Return the [x, y] coordinate for the center point of the cell that contains the specified text.  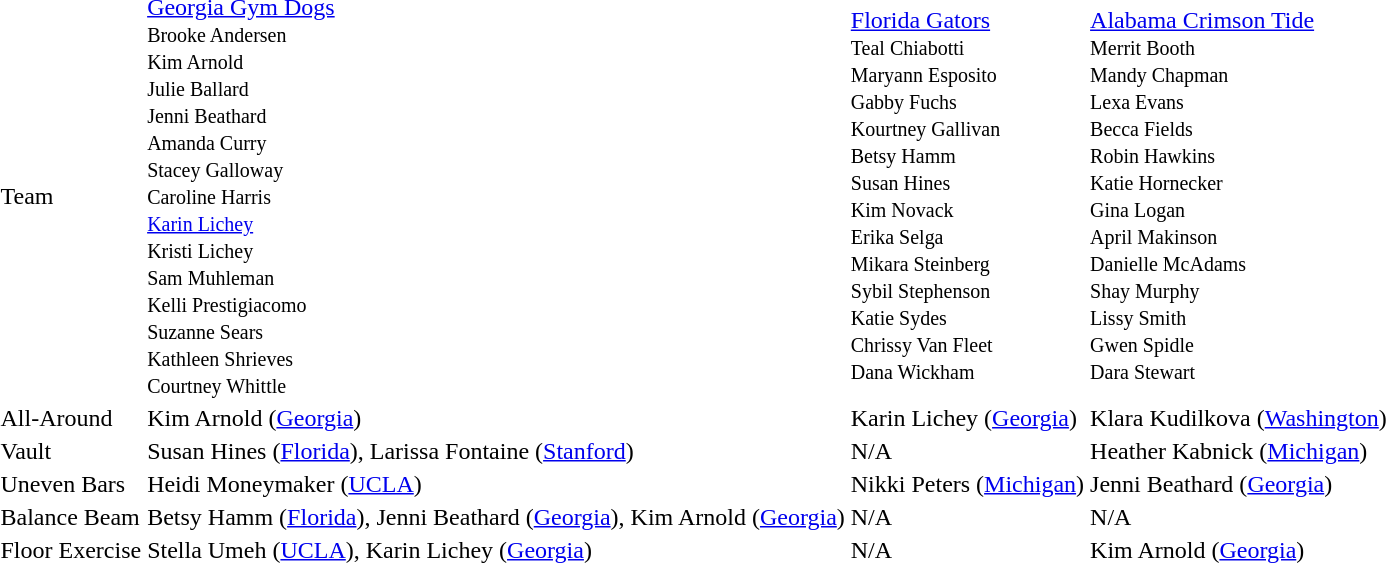
Heidi Moneymaker (UCLA) [496, 484]
Susan Hines (Florida), Larissa Fontaine (Stanford) [496, 451]
Karin Lichey (Georgia) [967, 418]
Kim Arnold (Georgia) [496, 418]
Nikki Peters (Michigan) [967, 484]
Betsy Hamm (Florida), Jenni Beathard (Georgia), Kim Arnold (Georgia) [496, 517]
